Locate the cell with the specified text and output its [X, Y] center coordinate. 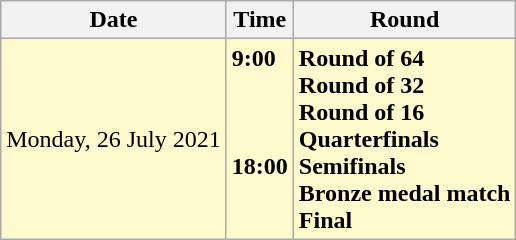
Round of 64Round of 32Round of 16QuarterfinalsSemifinalsBronze medal matchFinal [404, 139]
Date [114, 20]
Time [260, 20]
Monday, 26 July 2021 [114, 139]
Round [404, 20]
9:00 18:00 [260, 139]
